Output the (X, Y) coordinate of the center of the cell containing the given text.  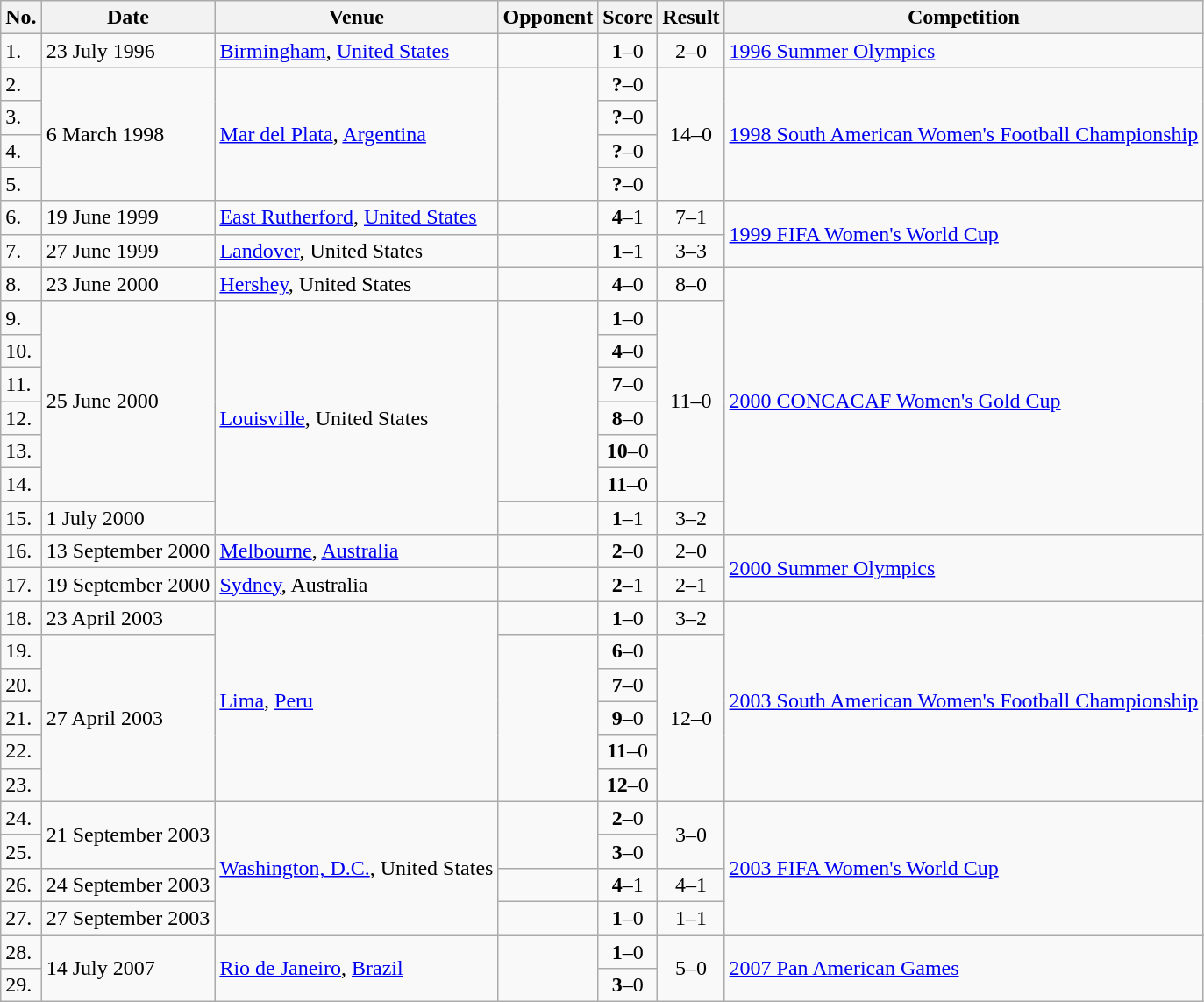
14. (21, 485)
21. (21, 718)
27. (21, 918)
1998 South American Women's Football Championship (964, 134)
1996 Summer Olympics (964, 51)
25. (21, 851)
7–1 (691, 217)
23. (21, 785)
Result (691, 18)
Rio de Janeiro, Brazil (356, 968)
23 April 2003 (128, 618)
2003 FIFA Women's World Cup (964, 868)
10. (21, 351)
14 July 2007 (128, 968)
12. (21, 418)
3–3 (691, 251)
3. (21, 117)
Lima, Peru (356, 701)
7. (21, 251)
9–0 (628, 718)
27 September 2003 (128, 918)
2000 CONCACAF Women's Gold Cup (964, 401)
26. (21, 885)
20. (21, 685)
Venue (356, 18)
Opponent (548, 18)
14–0 (691, 134)
East Rutherford, United States (356, 217)
Competition (964, 18)
18. (21, 618)
Washington, D.C., United States (356, 868)
2000 Summer Olympics (964, 568)
13 September 2000 (128, 551)
2003 South American Women's Football Championship (964, 701)
5. (21, 184)
Landover, United States (356, 251)
21 September 2003 (128, 835)
Birmingham, United States (356, 51)
17. (21, 585)
Hershey, United States (356, 284)
28. (21, 951)
4. (21, 151)
2007 Pan American Games (964, 968)
19 September 2000 (128, 585)
23 June 2000 (128, 284)
8. (21, 284)
1 July 2000 (128, 518)
29. (21, 985)
1. (21, 51)
19. (21, 651)
24 September 2003 (128, 885)
1999 FIFA Women's World Cup (964, 234)
11. (21, 384)
Melbourne, Australia (356, 551)
24. (21, 818)
25 June 2000 (128, 401)
16. (21, 551)
9. (21, 317)
6 March 1998 (128, 134)
2. (21, 84)
5–0 (691, 968)
6. (21, 217)
15. (21, 518)
27 April 2003 (128, 718)
Score (628, 18)
19 June 1999 (128, 217)
Sydney, Australia (356, 585)
10–0 (628, 451)
Louisville, United States (356, 417)
6–0 (628, 651)
23 July 1996 (128, 51)
27 June 1999 (128, 251)
Date (128, 18)
22. (21, 751)
13. (21, 451)
Mar del Plata, Argentina (356, 134)
No. (21, 18)
